Identify which cell holds the provided text, then report its [x, y] central coordinate. 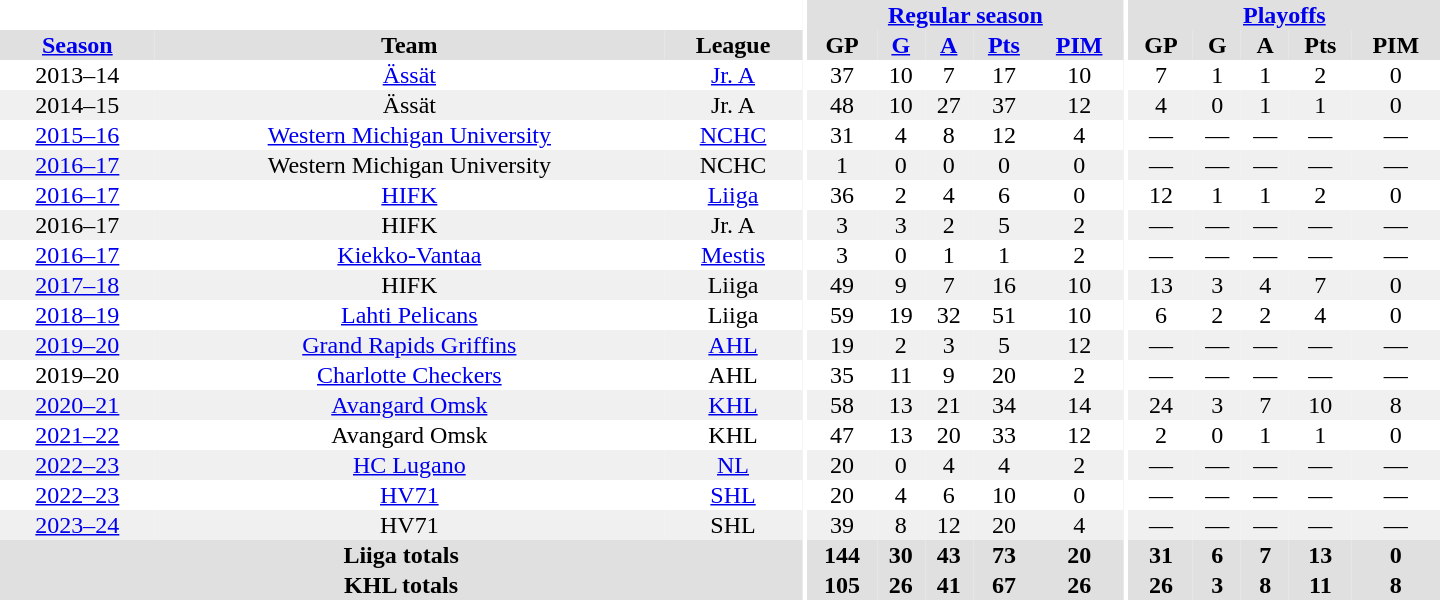
2015–16 [78, 135]
Liiga totals [401, 555]
2021–22 [78, 435]
2020–21 [78, 405]
Season [78, 45]
NL [733, 465]
Kiekko-Vantaa [410, 255]
43 [949, 555]
HC Lugano [410, 465]
27 [949, 105]
Lahti Pelicans [410, 315]
24 [1162, 405]
35 [842, 375]
2023–24 [78, 525]
21 [949, 405]
58 [842, 405]
17 [1004, 75]
51 [1004, 315]
League [733, 45]
16 [1004, 285]
48 [842, 105]
Regular season [965, 15]
49 [842, 285]
59 [842, 315]
Grand Rapids Griffins [410, 345]
32 [949, 315]
144 [842, 555]
47 [842, 435]
Playoffs [1284, 15]
36 [842, 195]
2014–15 [78, 105]
105 [842, 585]
2018–19 [78, 315]
41 [949, 585]
14 [1079, 405]
KHL totals [401, 585]
30 [901, 555]
39 [842, 525]
73 [1004, 555]
Charlotte Checkers [410, 375]
Mestis [733, 255]
67 [1004, 585]
Team [410, 45]
33 [1004, 435]
2013–14 [78, 75]
2017–18 [78, 285]
34 [1004, 405]
